Find where the given text appears and provide that cell's center as (X, Y) coordinate. 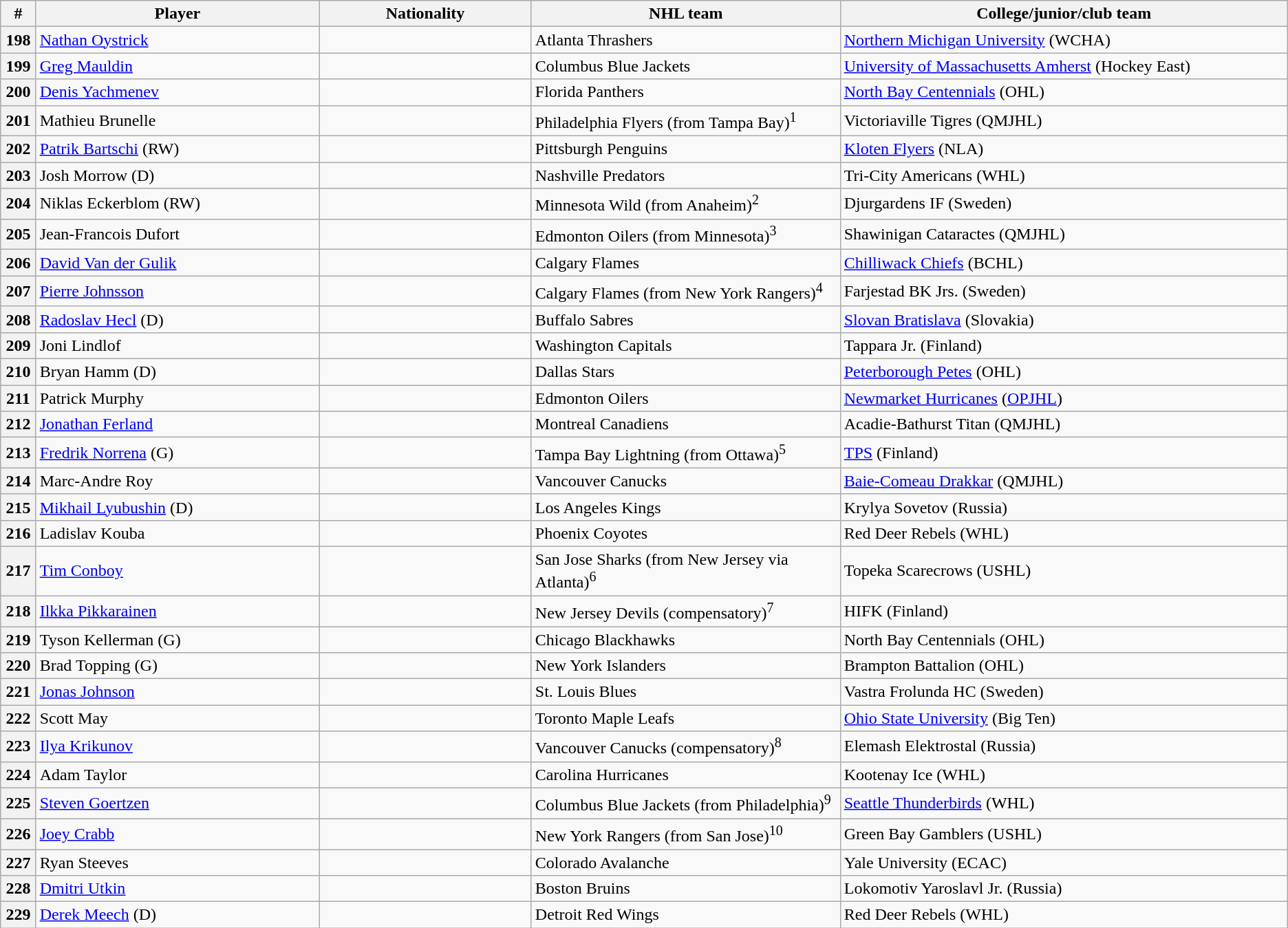
Mikhail Lyubushin (D) (178, 507)
Chilliwack Chiefs (BCHL) (1064, 263)
New York Islanders (685, 666)
211 (18, 398)
Kootenay Ice (WHL) (1064, 775)
NHL team (685, 14)
David Van der Gulik (178, 263)
HIFK (Finland) (1064, 611)
Pittsburgh Penguins (685, 149)
Farjestad BK Jrs. (Sweden) (1064, 292)
200 (18, 92)
Dmitri Utkin (178, 889)
Steven Goertzen (178, 803)
Tim Conboy (178, 571)
Colorado Avalanche (685, 863)
Greg Mauldin (178, 66)
Calgary Flames (from New York Rangers)4 (685, 292)
223 (18, 747)
Ohio State University (Big Ten) (1064, 718)
Jonas Johnson (178, 692)
Tappara Jr. (Finland) (1064, 345)
Acadie-Bathurst Titan (QMJHL) (1064, 424)
218 (18, 611)
Vancouver Canucks (compensatory)8 (685, 747)
201 (18, 121)
Bryan Hamm (D) (178, 372)
Jean-Francois Dufort (178, 234)
220 (18, 666)
Ladislav Kouba (178, 533)
204 (18, 204)
Scott May (178, 718)
Fredrik Norrena (G) (178, 453)
Tri-City Americans (WHL) (1064, 175)
215 (18, 507)
216 (18, 533)
College/junior/club team (1064, 14)
Northern Michigan University (WCHA) (1064, 40)
Calgary Flames (685, 263)
New Jersey Devils (compensatory)7 (685, 611)
208 (18, 319)
205 (18, 234)
Boston Bruins (685, 889)
Buffalo Sabres (685, 319)
Seattle Thunderbirds (WHL) (1064, 803)
Dallas Stars (685, 372)
Djurgardens IF (Sweden) (1064, 204)
Jonathan Ferland (178, 424)
Newmarket Hurricanes (OPJHL) (1064, 398)
Elemash Elektrostal (Russia) (1064, 747)
Player (178, 14)
210 (18, 372)
Shawinigan Cataractes (QMJHL) (1064, 234)
214 (18, 481)
Philadelphia Flyers (from Tampa Bay)1 (685, 121)
Krylya Sovetov (Russia) (1064, 507)
202 (18, 149)
Ilkka Pikkarainen (178, 611)
# (18, 14)
219 (18, 640)
Niklas Eckerblom (RW) (178, 204)
St. Louis Blues (685, 692)
Phoenix Coyotes (685, 533)
Pierre Johnsson (178, 292)
Peterborough Petes (OHL) (1064, 372)
Kloten Flyers (NLA) (1064, 149)
229 (18, 915)
206 (18, 263)
Vastra Frolunda HC (Sweden) (1064, 692)
Derek Meech (D) (178, 915)
Brad Topping (G) (178, 666)
Marc-Andre Roy (178, 481)
Lokomotiv Yaroslavl Jr. (Russia) (1064, 889)
Adam Taylor (178, 775)
227 (18, 863)
222 (18, 718)
Minnesota Wild (from Anaheim)2 (685, 204)
Columbus Blue Jackets (from Philadelphia)9 (685, 803)
Vancouver Canucks (685, 481)
Edmonton Oilers (from Minnesota)3 (685, 234)
207 (18, 292)
224 (18, 775)
Detroit Red Wings (685, 915)
Nationality (425, 14)
Columbus Blue Jackets (685, 66)
Slovan Bratislava (Slovakia) (1064, 319)
Tampa Bay Lightning (from Ottawa)5 (685, 453)
Los Angeles Kings (685, 507)
Ryan Steeves (178, 863)
221 (18, 692)
Denis Yachmenev (178, 92)
Chicago Blackhawks (685, 640)
209 (18, 345)
Mathieu Brunelle (178, 121)
203 (18, 175)
198 (18, 40)
Washington Capitals (685, 345)
TPS (Finland) (1064, 453)
Carolina Hurricanes (685, 775)
Radoslav Hecl (D) (178, 319)
New York Rangers (from San Jose)10 (685, 834)
225 (18, 803)
Edmonton Oilers (685, 398)
Ilya Krikunov (178, 747)
University of Massachusetts Amherst (Hockey East) (1064, 66)
213 (18, 453)
Victoriaville Tigres (QMJHL) (1064, 121)
212 (18, 424)
Brampton Battalion (OHL) (1064, 666)
199 (18, 66)
Patrik Bartschi (RW) (178, 149)
Montreal Canadiens (685, 424)
Josh Morrow (D) (178, 175)
Nashville Predators (685, 175)
Florida Panthers (685, 92)
Atlanta Thrashers (685, 40)
Baie-Comeau Drakkar (QMJHL) (1064, 481)
Green Bay Gamblers (USHL) (1064, 834)
217 (18, 571)
San Jose Sharks (from New Jersey via Atlanta)6 (685, 571)
Patrick Murphy (178, 398)
228 (18, 889)
226 (18, 834)
Tyson Kellerman (G) (178, 640)
Nathan Oystrick (178, 40)
Toronto Maple Leafs (685, 718)
Yale University (ECAC) (1064, 863)
Joey Crabb (178, 834)
Topeka Scarecrows (USHL) (1064, 571)
Joni Lindlof (178, 345)
